Extract the (x, y) coordinate from the center of the cell holding the provided text.  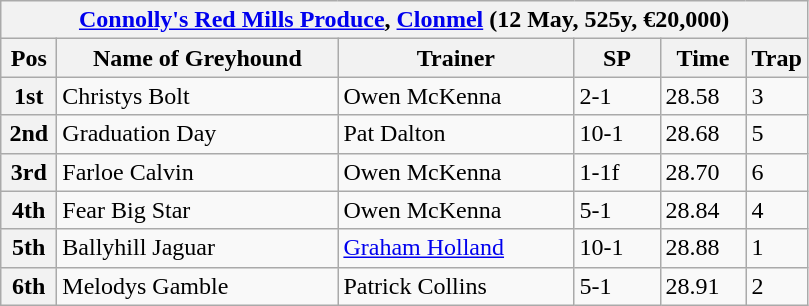
Pat Dalton (456, 134)
Connolly's Red Mills Produce, Clonmel (12 May, 525y, €20,000) (404, 20)
Ballyhill Jaguar (198, 248)
5 (776, 134)
Patrick Collins (456, 286)
Trap (776, 58)
28.88 (703, 248)
6 (776, 172)
Graduation Day (198, 134)
2-1 (617, 96)
SP (617, 58)
Melodys Gamble (198, 286)
1 (776, 248)
28.70 (703, 172)
5th (29, 248)
2 (776, 286)
28.58 (703, 96)
4 (776, 210)
28.91 (703, 286)
Fear Big Star (198, 210)
2nd (29, 134)
Name of Greyhound (198, 58)
Time (703, 58)
1-1f (617, 172)
Christys Bolt (198, 96)
28.84 (703, 210)
Graham Holland (456, 248)
4th (29, 210)
6th (29, 286)
28.68 (703, 134)
3 (776, 96)
Pos (29, 58)
1st (29, 96)
Farloe Calvin (198, 172)
3rd (29, 172)
Trainer (456, 58)
